Locate the cell with the specified text and output its (X, Y) center coordinate. 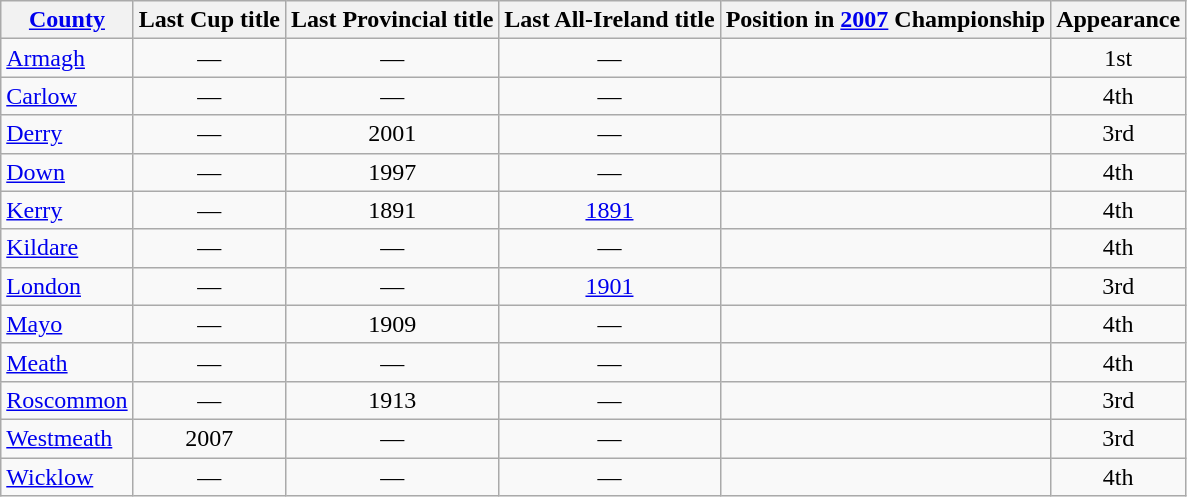
Down (67, 172)
Position in 2007 Championship (886, 20)
Last Cup title (209, 20)
2001 (392, 134)
Last All-Ireland title (610, 20)
Wicklow (67, 477)
Mayo (67, 324)
2007 (209, 438)
Meath (67, 362)
1901 (610, 286)
London (67, 286)
Kerry (67, 210)
Kildare (67, 248)
1913 (392, 400)
Appearance (1118, 20)
County (67, 20)
1997 (392, 172)
Last Provincial title (392, 20)
Carlow (67, 96)
Armagh (67, 58)
Westmeath (67, 438)
Roscommon (67, 400)
1909 (392, 324)
1st (1118, 58)
Derry (67, 134)
